Pinpoint the cell where the given text exists, returning its (x, y) midpoint coordinate. 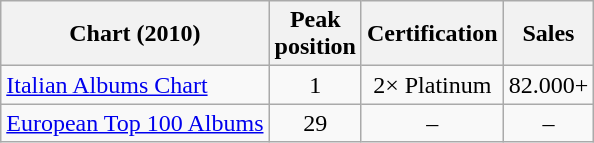
82.000+ (548, 85)
Peakposition (315, 34)
European Top 100 Albums (135, 123)
2× Platinum (432, 85)
1 (315, 85)
Certification (432, 34)
Chart (2010) (135, 34)
29 (315, 123)
Sales (548, 34)
Italian Albums Chart (135, 85)
